Return (x, y) of the center of cell containing provided text 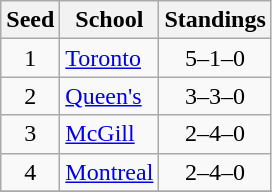
Montreal (110, 172)
McGill (110, 134)
3 (30, 134)
3–3–0 (215, 96)
School (110, 20)
2 (30, 96)
Seed (30, 20)
Queen's (110, 96)
4 (30, 172)
Standings (215, 20)
1 (30, 58)
5–1–0 (215, 58)
Toronto (110, 58)
